Extract the [x, y] coordinate from the center of the cell holding the provided text.  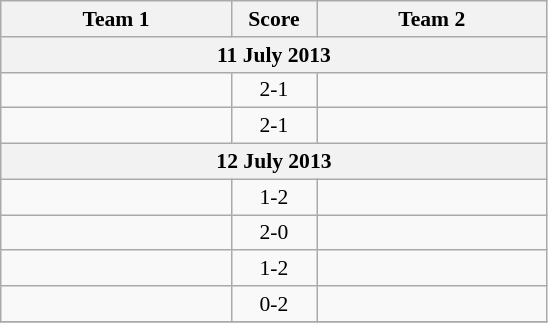
2-0 [274, 233]
11 July 2013 [274, 55]
Score [274, 19]
0-2 [274, 304]
12 July 2013 [274, 162]
Team 2 [432, 19]
Team 1 [116, 19]
